Output the [x, y] coordinate of the center of the cell containing the given text.  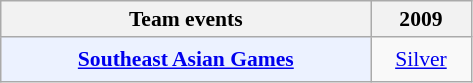
Southeast Asian Games [186, 60]
2009 [421, 19]
Silver [421, 60]
Team events [186, 19]
